Determine the [X, Y] coordinate at the center of the cell enclosing the given text.  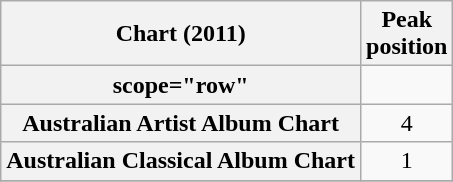
Peakposition [407, 34]
Australian Artist Album Chart [181, 123]
Chart (2011) [181, 34]
Australian Classical Album Chart [181, 161]
scope="row" [181, 85]
4 [407, 123]
1 [407, 161]
